Scan for the cell matching the given text and deliver its (x, y) coordinate at center. 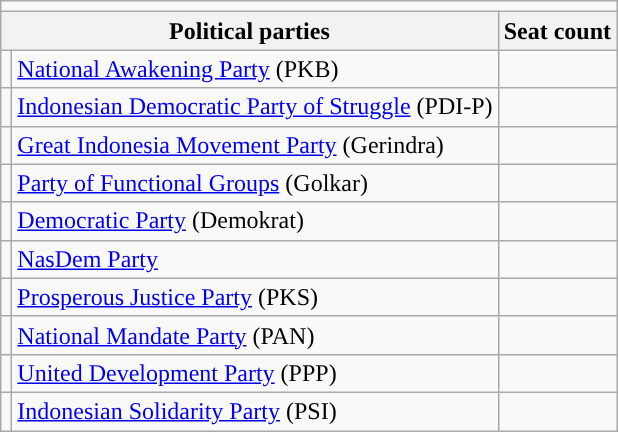
Indonesian Democratic Party of Struggle (PDI-P) (255, 107)
Democratic Party (Demokrat) (255, 221)
Party of Functional Groups (Golkar) (255, 183)
United Development Party (PPP) (255, 373)
National Awakening Party (PKB) (255, 69)
Seat count (557, 31)
Indonesian Solidarity Party (PSI) (255, 411)
Prosperous Justice Party (PKS) (255, 297)
Great Indonesia Movement Party (Gerindra) (255, 145)
National Mandate Party (PAN) (255, 335)
Political parties (250, 31)
NasDem Party (255, 259)
